Locate the cell with the specified text and output its (x, y) center coordinate. 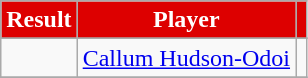
Player (186, 20)
Result (39, 20)
Callum Hudson-Odoi (186, 58)
